Provide the [X, Y] coordinate of the cell's center where the given text is located.  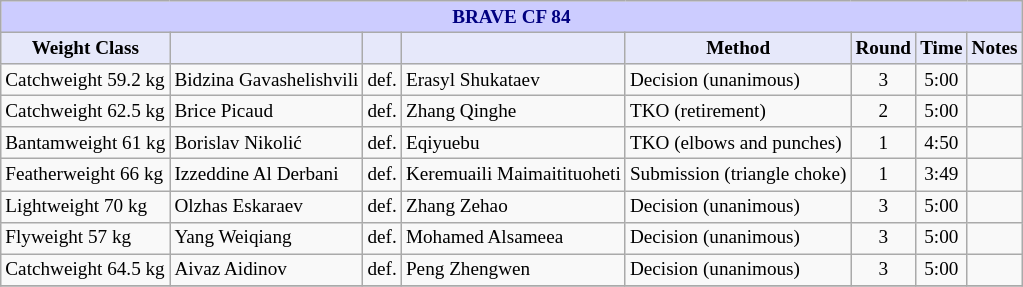
Borislav Nikolić [266, 143]
Method [738, 48]
Flyweight 57 kg [86, 238]
4:50 [942, 143]
Zhang Zehao [513, 206]
Peng Zhengwen [513, 270]
Mohamed Alsameea [513, 238]
Weight Class [86, 48]
Olzhas Eskaraev [266, 206]
BRAVE CF 84 [512, 17]
Yang Weiqiang [266, 238]
3:49 [942, 175]
Zhang Qinghe [513, 111]
Erasyl Shukataev [513, 80]
Aivaz Aidinov [266, 270]
Lightweight 70 kg [86, 206]
Notes [994, 48]
Catchweight 62.5 kg [86, 111]
Brice Picaud [266, 111]
Catchweight 59.2 kg [86, 80]
Bantamweight 61 kg [86, 143]
Catchweight 64.5 kg [86, 270]
TKO (retirement) [738, 111]
2 [884, 111]
Keremuaili Maimaitituoheti [513, 175]
Round [884, 48]
Eqiyuebu [513, 143]
Bidzina Gavashelishvili [266, 80]
Featherweight 66 kg [86, 175]
Submission (triangle choke) [738, 175]
Izzeddine Al Derbani [266, 175]
TKO (elbows and punches) [738, 143]
Time [942, 48]
